Return [X, Y] of the center of cell containing provided text 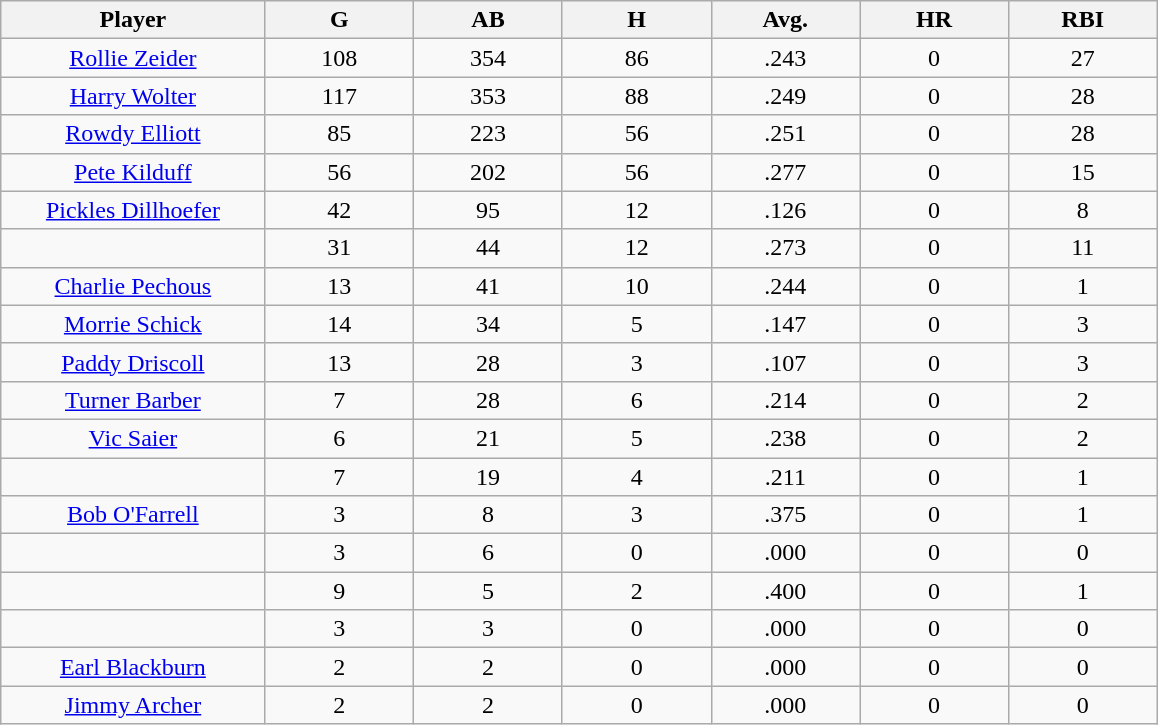
.214 [786, 400]
Player [133, 20]
.107 [786, 362]
.251 [786, 134]
Jimmy Archer [133, 705]
223 [488, 134]
Avg. [786, 20]
15 [1082, 172]
44 [488, 248]
.243 [786, 58]
88 [636, 96]
Harry Wolter [133, 96]
Morrie Schick [133, 324]
Paddy Driscoll [133, 362]
Rollie Zeider [133, 58]
31 [340, 248]
354 [488, 58]
.249 [786, 96]
G [340, 20]
95 [488, 210]
HR [934, 20]
117 [340, 96]
.273 [786, 248]
10 [636, 286]
353 [488, 96]
.238 [786, 438]
.147 [786, 324]
21 [488, 438]
H [636, 20]
Pickles Dillhoefer [133, 210]
.126 [786, 210]
11 [1082, 248]
.400 [786, 591]
85 [340, 134]
86 [636, 58]
9 [340, 591]
Vic Saier [133, 438]
202 [488, 172]
108 [340, 58]
.244 [786, 286]
.211 [786, 477]
Rowdy Elliott [133, 134]
.375 [786, 515]
RBI [1082, 20]
.277 [786, 172]
Charlie Pechous [133, 286]
42 [340, 210]
34 [488, 324]
4 [636, 477]
Earl Blackburn [133, 667]
27 [1082, 58]
AB [488, 20]
14 [340, 324]
41 [488, 286]
Bob O'Farrell [133, 515]
Pete Kilduff [133, 172]
Turner Barber [133, 400]
19 [488, 477]
